Search for the cell housing the specified text and yield its (x, y) center coordinate. 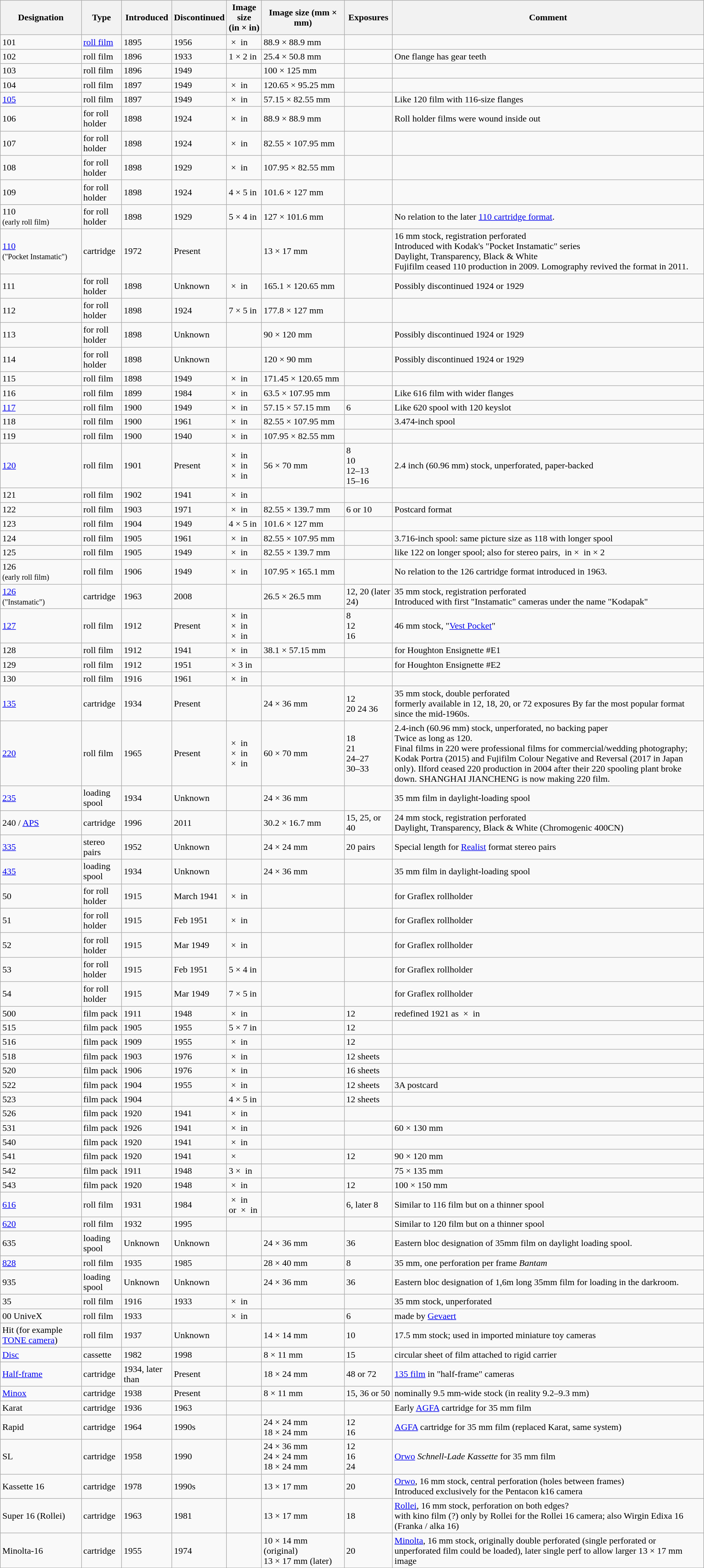
515 (41, 1028)
1937 (147, 1336)
53 (41, 969)
526 (41, 1114)
57.15 × 82.55 mm (303, 99)
Minox (41, 1393)
635 (41, 1243)
1985 (199, 1263)
220 (41, 753)
541 (41, 1156)
235 (41, 798)
117 (41, 407)
112 (41, 311)
24 × 24 mm18 × 24 mm (303, 1427)
109 (41, 192)
15, 36 or 50 (368, 1393)
Orwo Schnell-Lade Kassette for 35 mm film (548, 1457)
1965 (147, 753)
1996 (147, 822)
520 (41, 1071)
135 film in "half-frame" cameras (548, 1374)
1934, later than (147, 1374)
1895 (147, 42)
1938 (147, 1393)
Discontinued (199, 18)
1901 (147, 466)
3 × in (244, 1171)
Hit (for example TONE camera) (41, 1336)
20 pairs (368, 847)
54 (41, 994)
127 × 101.6 mm (303, 217)
Karat (41, 1408)
177.8 × 127 mm (303, 311)
500 (41, 1013)
nominally 9.5 mm-wide stock (in reality 9.2–9.3 mm) (548, 1393)
165.1 × 120.65 mm (303, 286)
March 1941 (199, 896)
Eastern bloc designation of 35mm film on daylight loading spool. (548, 1243)
1940 (199, 436)
Introduced (147, 18)
620 (41, 1224)
Disc (41, 1355)
522 (41, 1085)
1951 (199, 665)
124 (41, 538)
Image size (mm × mm) (303, 18)
28 × 40 mm (303, 1263)
6 or 10 (368, 509)
107.95 × 165.1 mm (303, 572)
1958 (147, 1457)
435 (41, 871)
121 (41, 495)
26.5 × 26.5 mm (303, 596)
No relation to the 126 cartridge format introduced in 1963. (548, 572)
1216 (368, 1427)
1998 (199, 1355)
51 (41, 920)
Roll holder films were wound inside out (548, 119)
6, later 8 (368, 1205)
2011 (199, 822)
× inor × in (244, 1205)
12, 20 (later 24) (368, 596)
2.4 inch (60.96 mm) stock, unperforated, paper-backed (548, 466)
56 × 70 mm (303, 466)
Eastern bloc designation of 1,6m long 35mm film for loading in the darkroom. (548, 1282)
60 × 70 mm (303, 753)
103 (41, 71)
240 / APS (41, 822)
Minolta-16 (41, 1550)
101 (41, 42)
Image size(in × in) (244, 18)
127 (41, 626)
Super 16 (Rollei) (41, 1516)
25.4 × 50.8 mm (303, 56)
102 (41, 56)
126("Instamatic") (41, 596)
120.65 × 95.25 mm (303, 85)
1964 (147, 1427)
× 3 in (244, 665)
1 × 2 in (244, 56)
stereo pairs (102, 847)
75 × 135 mm (548, 1171)
made by Gevaert (548, 1316)
115 (41, 379)
135 (41, 703)
35 (41, 1302)
106 (41, 119)
17.5 mm stock; used in imported miniature toy cameras (548, 1336)
3A postcard (548, 1085)
16 sheets (368, 1071)
171.45 × 120.65 mm (303, 379)
Comment (548, 18)
130 (41, 679)
120 × 90 mm (303, 360)
Postcard format (548, 509)
100 × 150 mm (548, 1185)
10 (368, 1336)
1899 (147, 393)
18 (368, 1516)
30.2 × 16.7 mm (303, 822)
120 (41, 466)
81216 (368, 626)
1926 (147, 1128)
1931 (147, 1205)
121624 (368, 1457)
100 × 125 mm (303, 71)
182124–2730–33 (368, 753)
335 (41, 847)
35 mm stock, registration perforatedIntroduced with first "Instamatic" cameras under the name "Kodapak" (548, 596)
1936 (147, 1408)
Like 620 spool with 120 keyslot (548, 407)
57.15 × 57.15 mm (303, 407)
38.1 × 57.15 mm (303, 650)
1972 (147, 251)
828 (41, 1263)
108 (41, 168)
542 (41, 1171)
Kassette 16 (41, 1486)
35 mm stock, unperforated (548, 1302)
616 (41, 1205)
113 (41, 335)
Similar to 120 film but on a thinner spool (548, 1224)
128 (41, 650)
523 (41, 1099)
125 (41, 552)
Exposures (368, 18)
1995 (199, 1224)
119 (41, 436)
Rapid (41, 1427)
1982 (147, 1355)
Similar to 116 film but on a thinner spool (548, 1205)
18 × 24 mm (303, 1374)
1981 (199, 1516)
1952 (147, 847)
118 (41, 422)
35 mm stock, double perforatedformerly available in 12, 18, 20, or 72 exposures By far the most popular format since the mid-1960s. (548, 703)
1978 (147, 1486)
Like 616 film with wider flanges (548, 393)
1956 (199, 42)
1902 (147, 495)
Special length for Realist format stereo pairs (548, 847)
122 (41, 509)
8 (368, 1263)
1971 (199, 509)
cassette (102, 1355)
518 (41, 1056)
5 × 7 in (244, 1028)
14 × 14 mm (303, 1336)
One flange has gear teeth (548, 56)
110(early roll film) (41, 217)
81012–1315–16 (368, 466)
24 × 36 mm24 × 24 mm18 × 24 mm (303, 1457)
3.716-inch spool: same picture size as 118 with longer spool (548, 538)
123 (41, 524)
15, 25, or 40 (368, 822)
126(early roll film) (41, 572)
Early AGFA cartridge for 35 mm film (548, 1408)
63.5 × 107.95 mm (303, 393)
AGFA cartridge for 35 mm film (replaced Karat, same system) (548, 1427)
1974 (199, 1550)
105 (41, 99)
1909 (147, 1042)
3.474-inch spool (548, 422)
1220 24 36 (368, 703)
35 mm, one perforation per frame Bantam (548, 1263)
60 × 130 mm (548, 1128)
1935 (147, 1263)
1932 (147, 1224)
24 × 24 mm (303, 847)
104 (41, 85)
935 (41, 1282)
Designation (41, 18)
2008 (199, 596)
52 (41, 945)
116 (41, 393)
Like 120 film with 116-size flanges (548, 99)
15 (368, 1355)
like 122 on longer spool; also for stereo pairs, in × in × 2 (548, 552)
516 (41, 1042)
114 (41, 360)
50 (41, 896)
Rollei, 16 mm stock, perforation on both edges?with kino film (?) only by Rollei for the Rollei 16 camera; also Wirgin Edixa 16 (Franka / alka 16) (548, 1516)
10 × 14 mm (original)13 × 17 mm (later) (303, 1550)
24 mm stock, registration perforatedDaylight, Transparency, Black & White (Chromogenic 400CN) (548, 822)
Half-frame (41, 1374)
111 (41, 286)
46 mm stock, "Vest Pocket" (548, 626)
for Houghton Ensignette #E2 (548, 665)
No relation to the later 110 cartridge format. (548, 217)
SL (41, 1457)
circular sheet of film attached to rigid carrier (548, 1355)
540 (41, 1142)
543 (41, 1185)
1990 (199, 1457)
48 or 72 (368, 1374)
redefined 1921 as × in (548, 1013)
00 UniveX (41, 1316)
129 (41, 665)
110("Pocket Instamatic") (41, 251)
for Houghton Ensignette #E1 (548, 650)
Orwo, 16 mm stock, central perforation (holes between frames)Introduced exclusively for the Pentacon k16 camera (548, 1486)
531 (41, 1128)
107 (41, 143)
Type (102, 18)
× (244, 1156)
